Detect which cell encompasses the target text, then output its (x, y) center coordinate. 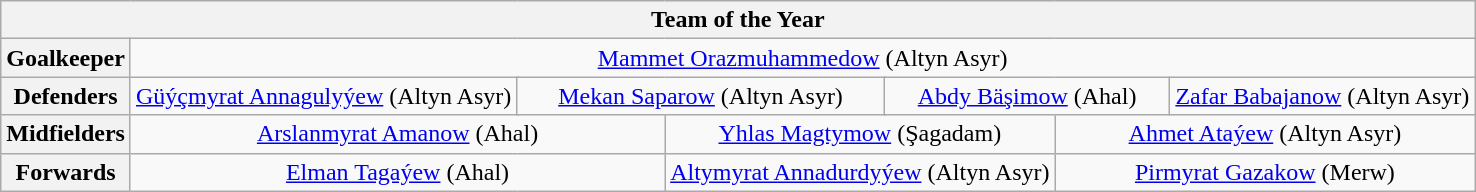
Altymyrat Annadurdyýew (Altyn Asyr) (860, 172)
Midfielders (66, 134)
Ahmet Ataýew (Altyn Asyr) (1265, 134)
Mekan Saparow (Altyn Asyr) (701, 96)
Abdy Bäşimow (Ahal) (1027, 96)
Mammet Orazmuhammedow (Altyn Asyr) (802, 58)
Zafar Babajanow (Altyn Asyr) (1322, 96)
Elman Tagaýew (Ahal) (397, 172)
Pirmyrat Gazakow (Merw) (1265, 172)
Forwards (66, 172)
Team of the Year (738, 20)
Arslanmyrat Amanow (Ahal) (397, 134)
Defenders (66, 96)
Güýçmyrat Annagulyýew (Altyn Asyr) (323, 96)
Goalkeeper (66, 58)
Yhlas Magtymow (Şagadam) (860, 134)
